Provide the (X, Y) coordinate of the cell's center where the given text is located.  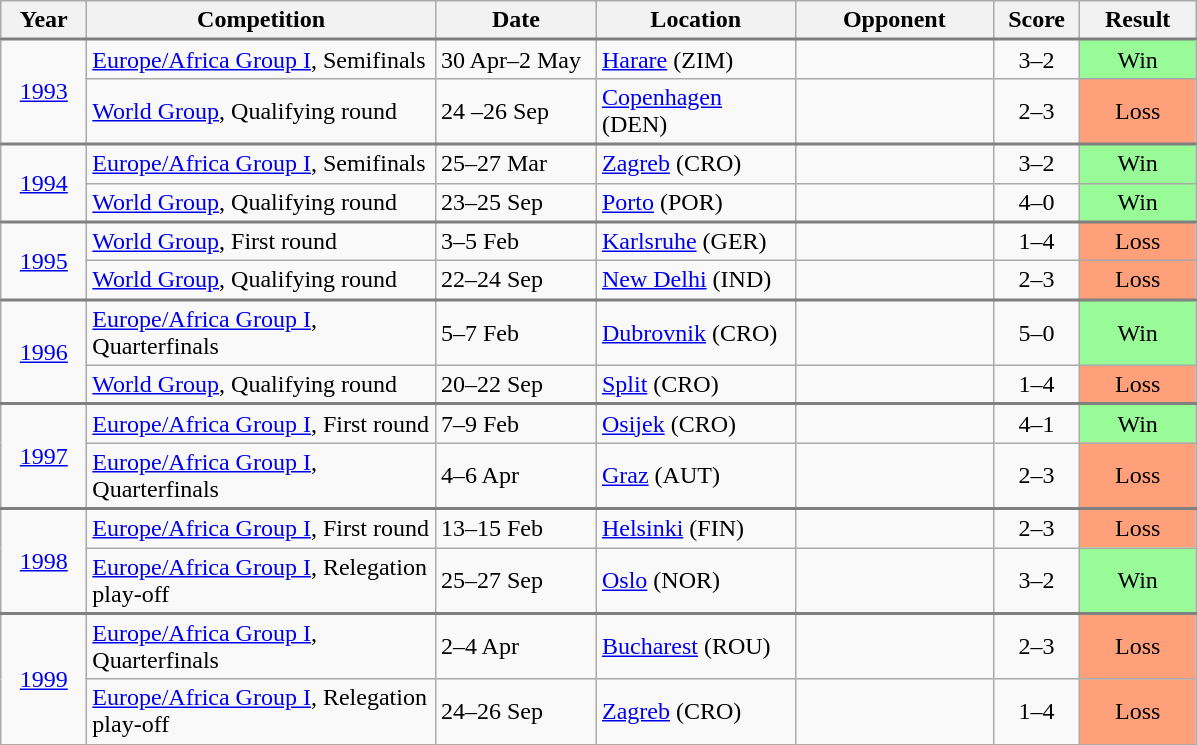
Date (516, 20)
Oslo (NOR) (696, 581)
25–27 Mar (516, 164)
4–0 (1037, 202)
Year (44, 20)
5–7 Feb (516, 332)
Porto (POR) (696, 202)
Helsinki (FIN) (696, 528)
1994 (44, 183)
3–5 Feb (516, 242)
New Delhi (IND) (696, 280)
Dubrovnik (CRO) (696, 332)
1993 (44, 92)
2–4 Apr (516, 646)
Osijek (CRO) (696, 424)
5–0 (1037, 332)
Result (1138, 20)
25–27 Sep (516, 581)
1996 (44, 352)
24 –26 Sep (516, 111)
Copenhagen (DEN) (696, 111)
Opponent (894, 20)
4–6 Apr (516, 476)
Bucharest (ROU) (696, 646)
30 Apr–2 May (516, 60)
22–24 Sep (516, 280)
4–1 (1037, 424)
23–25 Sep (516, 202)
Harare (ZIM) (696, 60)
1999 (44, 678)
20–22 Sep (516, 384)
1998 (44, 562)
24–26 Sep (516, 712)
Score (1037, 20)
13–15 Feb (516, 528)
Graz (AUT) (696, 476)
1995 (44, 261)
Karlsruhe (GER) (696, 242)
Location (696, 20)
1997 (44, 456)
7–9 Feb (516, 424)
Competition (262, 20)
World Group, First round (262, 242)
Split (CRO) (696, 384)
